Determine the (X, Y) coordinate at the center of the cell enclosing the given text.  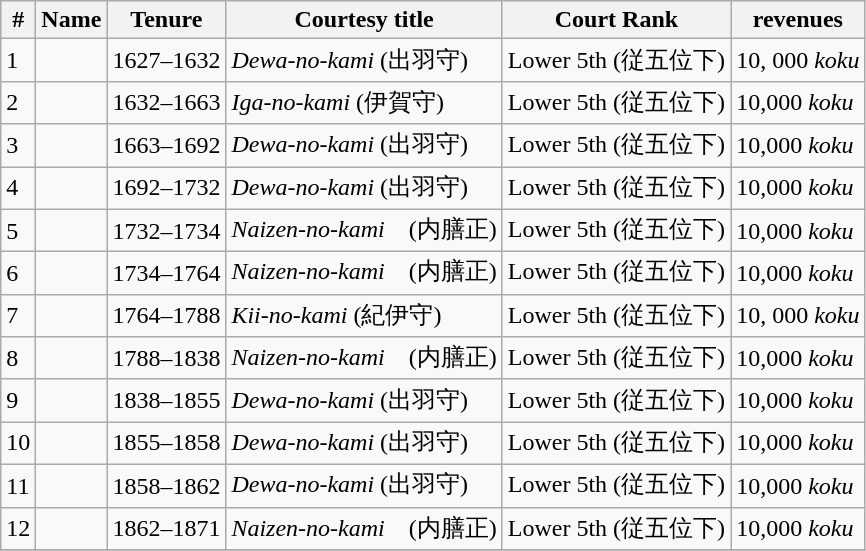
1 (18, 60)
1838–1855 (166, 400)
Court Rank (616, 20)
revenues (798, 20)
# (18, 20)
7 (18, 316)
8 (18, 358)
1764–1788 (166, 316)
Name (72, 20)
Courtesy title (364, 20)
5 (18, 230)
10 (18, 444)
2 (18, 102)
3 (18, 146)
1732–1734 (166, 230)
1663–1692 (166, 146)
1632–1663 (166, 102)
11 (18, 486)
1734–1764 (166, 274)
9 (18, 400)
Iga-no-kami (伊賀守) (364, 102)
1855–1858 (166, 444)
1858–1862 (166, 486)
1627–1632 (166, 60)
12 (18, 528)
6 (18, 274)
1862–1871 (166, 528)
Kii-no-kami (紀伊守) (364, 316)
1692–1732 (166, 188)
1788–1838 (166, 358)
Tenure (166, 20)
4 (18, 188)
